Search for the cell housing the specified text and yield its [X, Y] center coordinate. 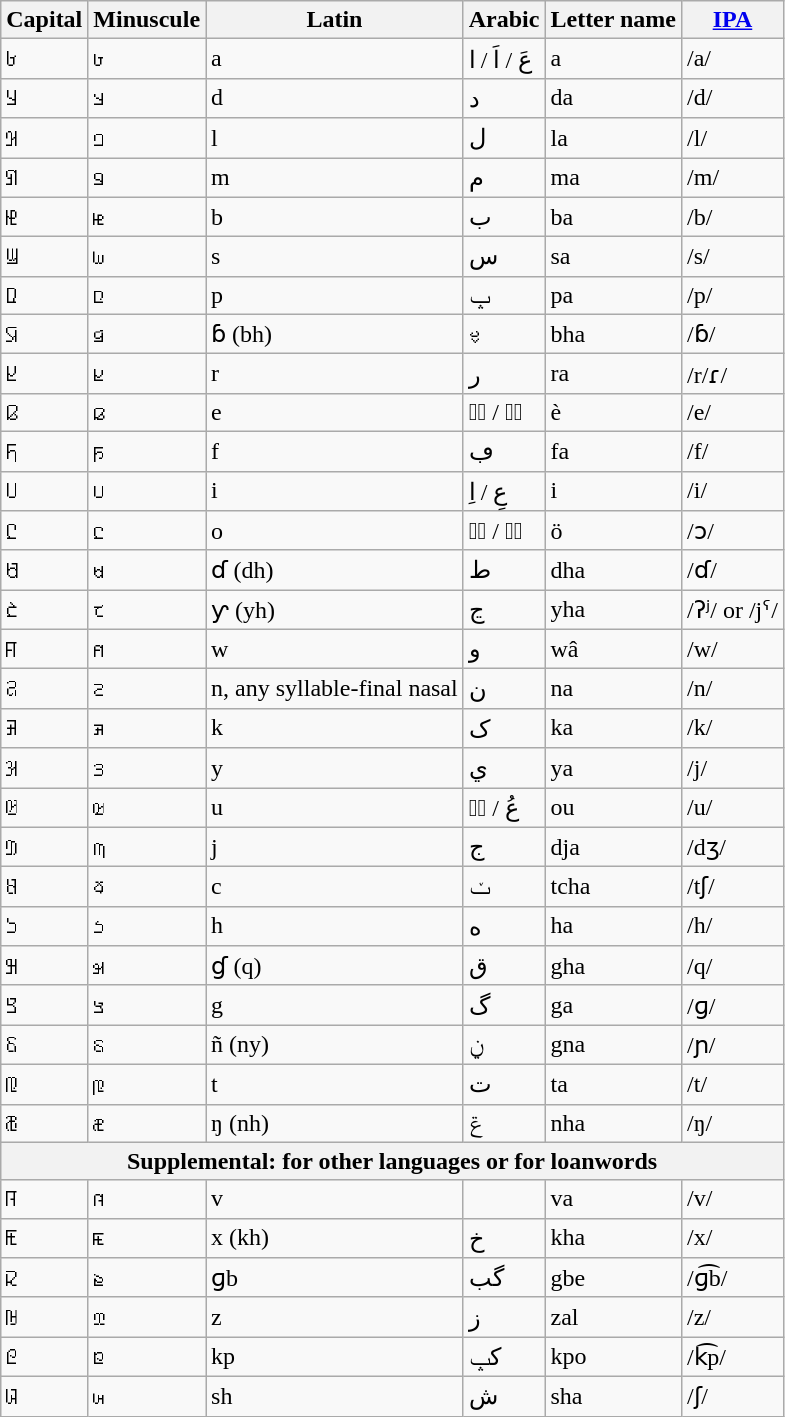
ɠ (q) [335, 966]
b [335, 217]
𞤉 [44, 412]
کݒ‎ [504, 1357]
گ‎ [504, 1005]
/z/ [733, 1317]
/l/ [733, 138]
ڃ‎ [504, 610]
v [335, 1199]
ج [504, 847]
sa [614, 257]
ش [504, 1396]
y [335, 768]
𞥀 [147, 1278]
𞤑 [44, 728]
ka [614, 728]
/r/ɾ/ [733, 374]
tcha [614, 887]
sha [614, 1396]
ق [504, 966]
𞤏 [44, 649]
𞥂 [147, 1357]
𞤾 [147, 1199]
/dʒ/ [733, 847]
Arabic [504, 20]
عَ / اَ / ا‎ [504, 59]
𞤵 [147, 808]
𞤣 [147, 98]
j [335, 847]
𞤓 [44, 808]
ر‎ [504, 374]
Supplemental: for other languages or for loanwords [392, 1161]
e [335, 412]
da [614, 98]
/ɲ/ [733, 1045]
𞤈 [44, 374]
gbe [614, 1278]
/p/ [733, 295]
/b/ [733, 217]
sh [335, 1396]
𞤭 [147, 491]
ط‎ [504, 570]
s [335, 257]
/ɗ/ [733, 570]
ݧ‎ [504, 1045]
wâ [614, 649]
z [335, 1317]
ࢠ‎ [504, 334]
x (kh) [335, 1238]
ƴ (yh) [335, 610]
dha [614, 570]
𞤩 [147, 334]
ou [614, 808]
𞤸 [147, 926]
ga [614, 1005]
zal [614, 1317]
/f/ [733, 451]
va [614, 1199]
/ɔ/ [733, 531]
ݖ‎ [504, 887]
𞤽 [147, 1123]
/n/ [733, 689]
𞤳 [147, 728]
𞤕 [44, 887]
𞤬 [147, 451]
/q/ [733, 966]
w [335, 649]
kp [335, 1357]
𞤃 [44, 178]
/tʃ/ [733, 887]
h [335, 926]
𞤜 [44, 1199]
u [335, 808]
ɡb [335, 1278]
𞥃 [147, 1396]
ب‎ [504, 217]
/a/ [733, 59]
عٜ / اࣹ‎ [504, 412]
𞤹 [147, 966]
ک‎ [504, 728]
/ʃ/ [733, 1396]
l [335, 138]
gna [614, 1045]
ha [614, 926]
𞤂 [44, 138]
ö [614, 531]
𞤨 [147, 295]
/t/ [733, 1084]
t [335, 1084]
𞤪 [147, 374]
𞤤 [147, 138]
𞤺 [147, 1005]
bha [614, 334]
ra [614, 374]
𞤮 [147, 531]
/ŋ/ [733, 1123]
و [504, 649]
𞤰 [147, 610]
𞤻 [147, 1045]
ya [614, 768]
𞤡 [44, 1396]
𞤫 [147, 412]
𞤼 [147, 1084]
𞥁 [147, 1317]
Minuscule [147, 20]
/v/ [733, 1199]
𞤱 [147, 649]
ݝ‎ [504, 1123]
𞤌 [44, 531]
/ɡ/ [733, 1005]
ma [614, 178]
ت [504, 1084]
د‎ [504, 98]
/k͡p/ [733, 1357]
ñ (ny) [335, 1045]
𞤗 [44, 966]
𞤝 [44, 1238]
𞤁 [44, 98]
خ [504, 1238]
𞤙 [44, 1045]
g [335, 1005]
/ɡ͡b/ [733, 1278]
𞤶 [147, 847]
𞤐 [44, 689]
𞤧 [147, 257]
IPA [733, 20]
Latin [335, 20]
𞤍 [44, 570]
𞤷 [147, 887]
ڢ [504, 451]
p [335, 295]
ن [504, 689]
𞤎 [44, 610]
ل‎ [504, 138]
/u/ [733, 808]
/d/ [733, 98]
/s/ [733, 257]
Capital [44, 20]
ز [504, 1317]
c [335, 887]
m [335, 178]
ta [614, 1084]
o [335, 531]
/h/ [733, 926]
𞤆 [44, 295]
𞤇 [44, 334]
dja [614, 847]
kha [614, 1238]
è [614, 412]
عُ / اࣷ [504, 808]
/i/ [733, 491]
𞤞 [44, 1278]
nha [614, 1123]
kpo [614, 1357]
ݒ‎ [504, 295]
gha [614, 966]
fa [614, 451]
na [614, 689]
yha [614, 610]
م‎ [504, 178]
𞤲 [147, 689]
𞤚 [44, 1084]
𞤒 [44, 768]
عِ / اِ [504, 491]
k [335, 728]
𞤥 [147, 178]
/ɓ/ [733, 334]
𞤿 [147, 1238]
ɗ (dh) [335, 570]
𞤔 [44, 847]
r [335, 374]
la [614, 138]
𞤖 [44, 926]
𞤯 [147, 570]
/k/ [733, 728]
𞤀 [44, 59]
pa [614, 295]
f [335, 451]
عࣾ / اࣷ [504, 531]
𞤛 [44, 1123]
ba [614, 217]
𞤘 [44, 1005]
ɓ (bh) [335, 334]
𞤠 [44, 1357]
س‎ [504, 257]
ه‎ [504, 926]
n, any syllable-final nasal [335, 689]
𞤅 [44, 257]
/ʔʲ/ or /jˤ/ [733, 610]
/w/ [733, 649]
ي [504, 768]
Letter name [614, 20]
𞤊 [44, 451]
/m/ [733, 178]
𞤴 [147, 768]
𞤟 [44, 1317]
𞤄 [44, 217]
𞤢 [147, 59]
/j/ [733, 768]
𞤦 [147, 217]
گب [504, 1278]
/x/ [733, 1238]
d [335, 98]
ŋ (nh) [335, 1123]
/e/ [733, 412]
𞤋 [44, 491]
